Identify which cell holds the provided text, then report its (X, Y) central coordinate. 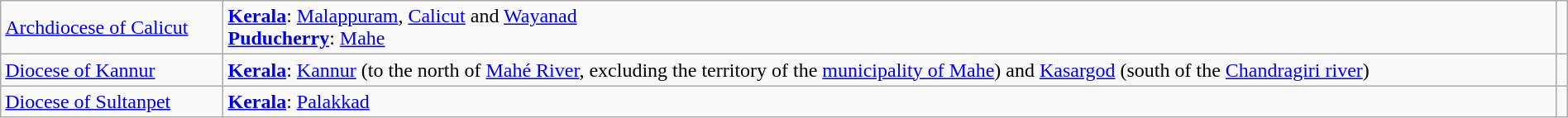
Kerala: Malappuram, Calicut and WayanadPuducherry: Mahe (890, 28)
Diocese of Sultanpet (112, 101)
Diocese of Kannur (112, 70)
Archdiocese of Calicut (112, 28)
Kerala: Palakkad (890, 101)
Kerala: Kannur (to the north of Mahé River, excluding the territory of the municipality of Mahe) and Kasargod (south of the Chandragiri river) (890, 70)
